Return [x, y] of the center of cell containing provided text 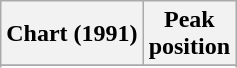
Peakposition [189, 34]
Chart (1991) [72, 34]
